From the cell containing the given text, extract its center point as (X, Y) coordinate. 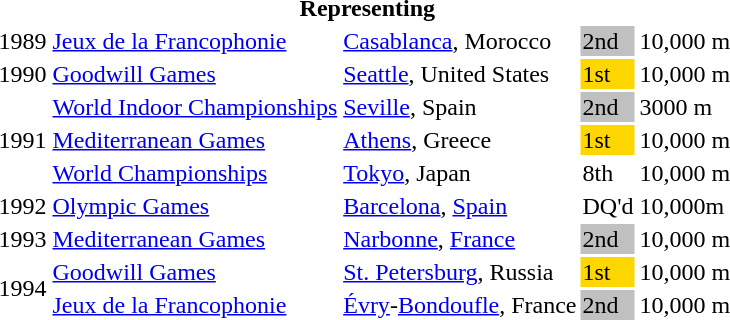
Olympic Games (195, 206)
World Indoor Championships (195, 107)
World Championships (195, 173)
Barcelona, Spain (460, 206)
Casablanca, Morocco (460, 41)
St. Petersburg, Russia (460, 272)
DQ'd (608, 206)
Athens, Greece (460, 140)
8th (608, 173)
Seville, Spain (460, 107)
Narbonne, France (460, 239)
Seattle, United States (460, 74)
Tokyo, Japan (460, 173)
Évry-Bondoufle, France (460, 305)
